Locate the cell with the specified text and output its (X, Y) center coordinate. 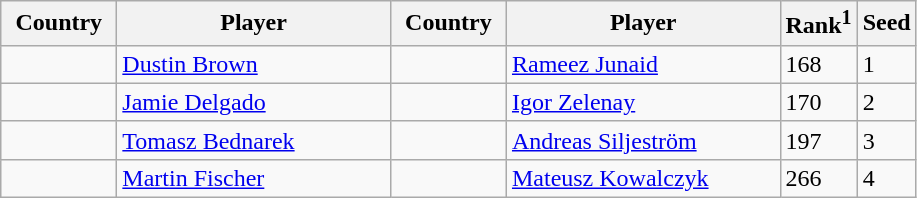
Rameez Junaid (643, 64)
4 (886, 178)
Martin Fischer (254, 178)
Tomasz Bednarek (254, 140)
Rank1 (818, 24)
197 (818, 140)
170 (818, 102)
266 (818, 178)
Igor Zelenay (643, 102)
2 (886, 102)
Andreas Siljeström (643, 140)
3 (886, 140)
Mateusz Kowalczyk (643, 178)
Seed (886, 24)
Jamie Delgado (254, 102)
168 (818, 64)
1 (886, 64)
Dustin Brown (254, 64)
